Detect which cell encompasses the target text, then output its [X, Y] center coordinate. 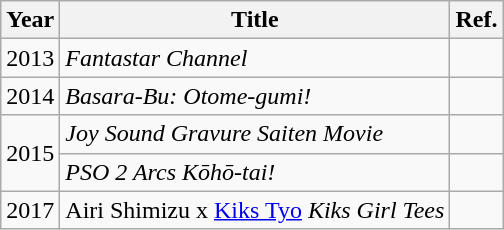
Basara-Bu: Otome-gumi! [255, 96]
Fantastar Channel [255, 58]
Ref. [476, 20]
Airi Shimizu x Kiks Tyo Kiks Girl Tees [255, 210]
Title [255, 20]
2014 [30, 96]
2015 [30, 153]
Year [30, 20]
2013 [30, 58]
2017 [30, 210]
Joy Sound Gravure Saiten Movie [255, 134]
PSO 2 Arcs Kōhō-tai! [255, 172]
